Detect which cell encompasses the target text, then output its (x, y) center coordinate. 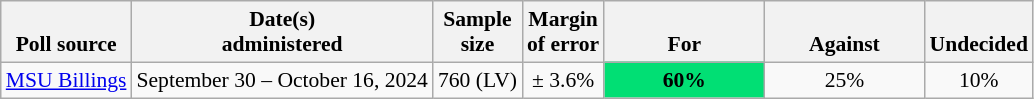
MSU Billings (66, 80)
Marginof error (563, 32)
September 30 – October 16, 2024 (282, 80)
For (684, 32)
10% (978, 80)
Undecided (978, 32)
± 3.6% (563, 80)
25% (844, 80)
60% (684, 80)
Poll source (66, 32)
760 (LV) (478, 80)
Samplesize (478, 32)
Against (844, 32)
Date(s)administered (282, 32)
